Search for the cell housing the specified text and yield its [x, y] center coordinate. 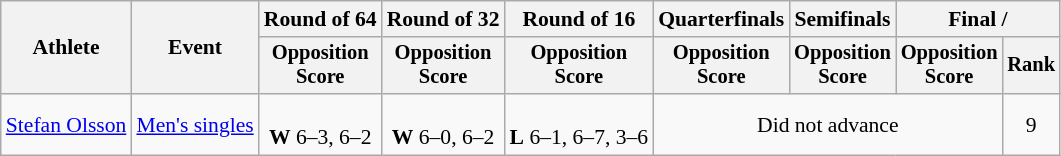
Round of 16 [580, 19]
W 6–3, 6–2 [320, 124]
9 [1031, 124]
Semifinals [842, 19]
L 6–1, 6–7, 3–6 [580, 124]
Round of 64 [320, 19]
W 6–0, 6–2 [444, 124]
Event [194, 48]
Athlete [66, 48]
Final / [978, 19]
Did not advance [828, 124]
Stefan Olsson [66, 124]
Round of 32 [444, 19]
Rank [1031, 66]
Men's singles [194, 124]
Quarterfinals [721, 19]
